Locate the cell with the specified text and output its (x, y) center coordinate. 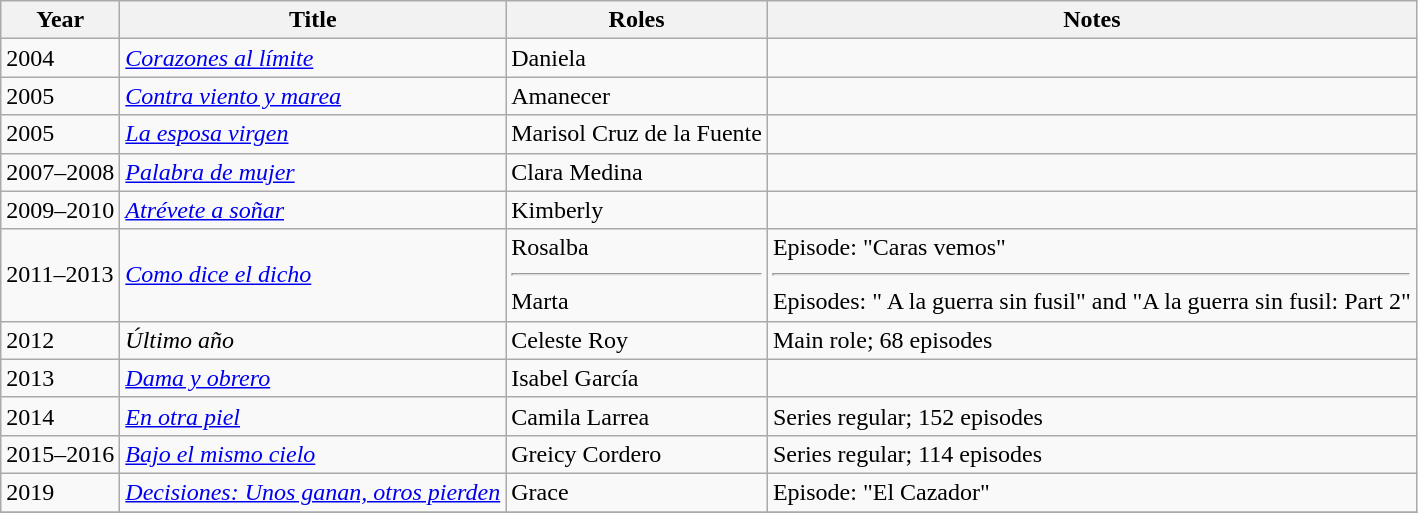
2011–2013 (60, 275)
Series regular; 152 episodes (1092, 416)
Kimberly (637, 210)
Title (313, 20)
Celeste Roy (637, 340)
2019 (60, 492)
Atrévete a soñar (313, 210)
Roles (637, 20)
RosalbaMarta (637, 275)
2013 (60, 378)
Corazones al límite (313, 58)
2014 (60, 416)
Episode: "Caras vemos"Episodes: " A la guerra sin fusil" and "A la guerra sin fusil: Part 2" (1092, 275)
Marisol Cruz de la Fuente (637, 134)
Camila Larrea (637, 416)
Último año (313, 340)
Amanecer (637, 96)
2015–2016 (60, 454)
Dama y obrero (313, 378)
2012 (60, 340)
En otra piel (313, 416)
Series regular; 114 episodes (1092, 454)
2004 (60, 58)
Como dice el dicho (313, 275)
Grace (637, 492)
Episode: "El Cazador" (1092, 492)
Year (60, 20)
La esposa virgen (313, 134)
2007–2008 (60, 172)
Contra viento y marea (313, 96)
Clara Medina (637, 172)
Daniela (637, 58)
Main role; 68 episodes (1092, 340)
Bajo el mismo cielo (313, 454)
Greicy Cordero (637, 454)
2009–2010 (60, 210)
Isabel García (637, 378)
Decisiones: Unos ganan, otros pierden (313, 492)
Palabra de mujer (313, 172)
Notes (1092, 20)
